Return (X, Y) of the center of cell containing provided text 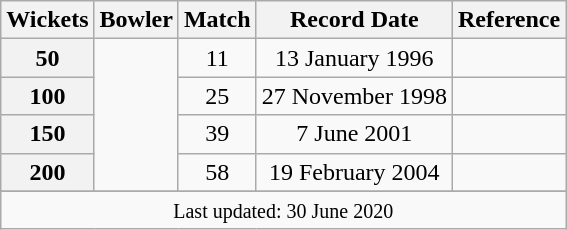
Record Date (354, 20)
27 November 1998 (354, 96)
Wickets (48, 20)
Reference (508, 20)
7 June 2001 (354, 134)
Last updated: 30 June 2020 (284, 210)
150 (48, 134)
58 (217, 172)
50 (48, 58)
39 (217, 134)
200 (48, 172)
Bowler (136, 20)
11 (217, 58)
Match (217, 20)
100 (48, 96)
25 (217, 96)
19 February 2004 (354, 172)
13 January 1996 (354, 58)
